Extract the (x, y) coordinate from the center of the cell holding the provided text.  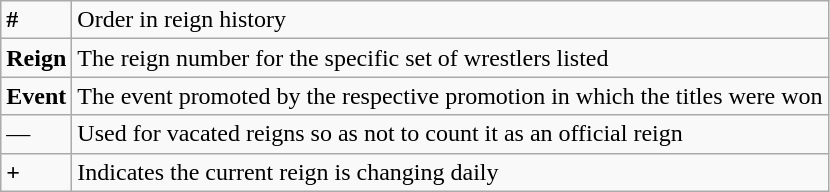
Used for vacated reigns so as not to count it as an official reign (450, 134)
The reign number for the specific set of wrestlers listed (450, 58)
Event (36, 96)
Reign (36, 58)
The event promoted by the respective promotion in which the titles were won (450, 96)
— (36, 134)
+ (36, 172)
Order in reign history (450, 20)
Indicates the current reign is changing daily (450, 172)
# (36, 20)
